Identify which cell holds the provided text, then report its [X, Y] central coordinate. 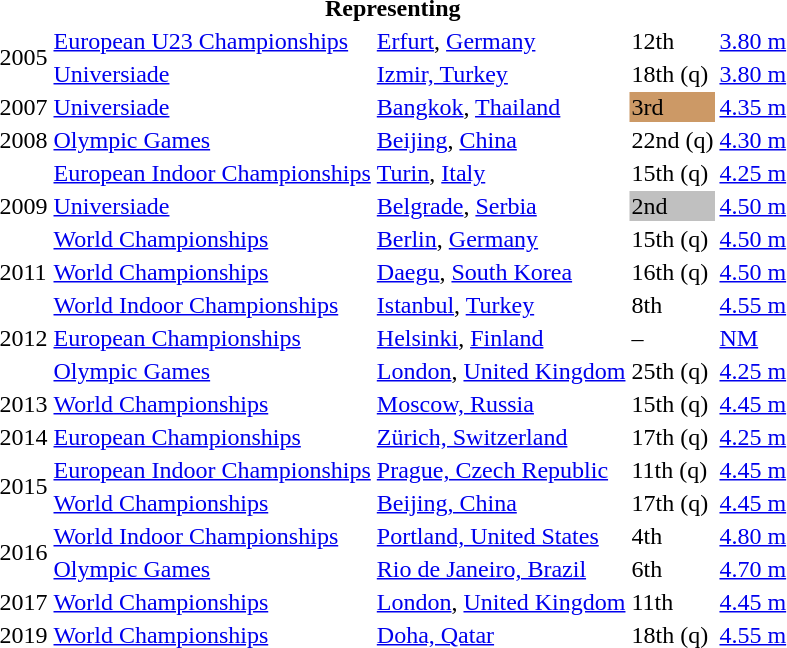
11th (q) [672, 470]
22nd (q) [672, 140]
Izmir, Turkey [501, 74]
Belgrade, Serbia [501, 206]
Prague, Czech Republic [501, 470]
Daegu, South Korea [501, 272]
12th [672, 41]
8th [672, 305]
Helsinki, Finland [501, 338]
3rd [672, 107]
Istanbul, Turkey [501, 305]
Portland, United States [501, 536]
– [672, 338]
Erfurt, Germany [501, 41]
18th (q) [672, 74]
25th (q) [672, 371]
11th [672, 602]
Moscow, Russia [501, 404]
European U23 Championships [212, 41]
Bangkok, Thailand [501, 107]
Zürich, Switzerland [501, 437]
2nd [672, 206]
16th (q) [672, 272]
4th [672, 536]
Rio de Janeiro, Brazil [501, 569]
Turin, Italy [501, 173]
Berlin, Germany [501, 239]
6th [672, 569]
